Extract the (x, y) coordinate from the center of the cell holding the provided text.  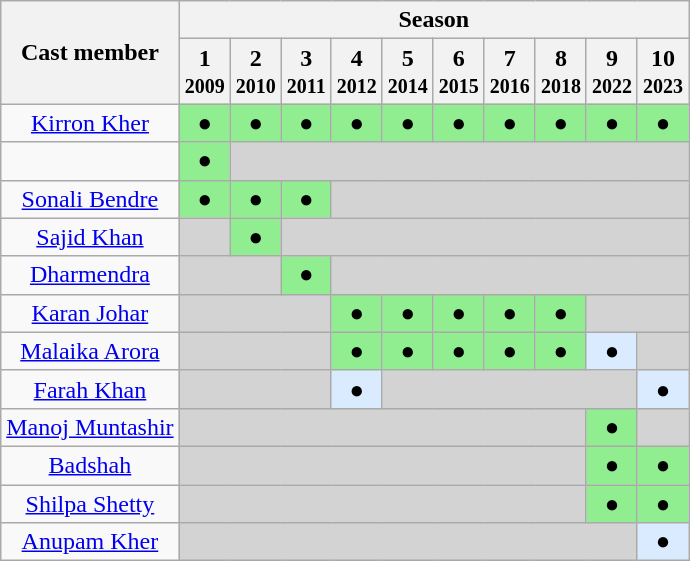
Badshah (90, 465)
72016 (510, 72)
82018 (560, 72)
62015 (458, 72)
52014 (408, 72)
Farah Khan (90, 389)
Karan Johar (90, 313)
22010 (256, 72)
102023 (662, 72)
Manoj Muntashir (90, 427)
Sajid Khan (90, 237)
Sonali Bendre (90, 199)
Cast member (90, 52)
92022 (612, 72)
42012 (356, 72)
Kirron Kher (90, 123)
Shilpa Shetty (90, 503)
Malaika Arora (90, 351)
32011 (306, 72)
Anupam Kher (90, 542)
12009 (204, 72)
Dharmendra (90, 275)
Season (434, 20)
